Determine the (X, Y) coordinate at the center of the cell enclosing the given text.  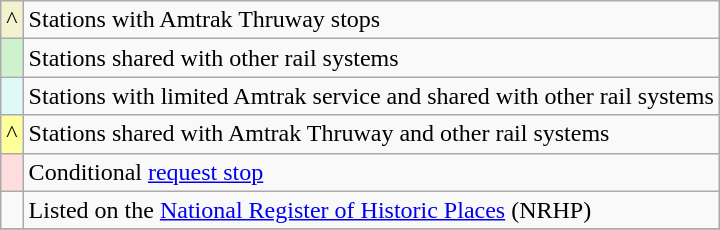
Conditional request stop (371, 172)
Listed on the National Register of Historic Places (NRHP) (371, 210)
Stations with Amtrak Thruway stops (371, 20)
Stations with limited Amtrak service and shared with other rail systems (371, 96)
Stations shared with Amtrak Thruway and other rail systems (371, 134)
Stations shared with other rail systems (371, 58)
